Output the (x, y) coordinate of the center of the cell containing the given text.  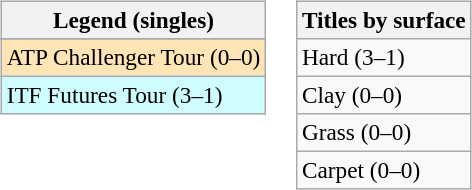
Titles by surface (384, 20)
Clay (0–0) (384, 95)
Legend (singles) (133, 20)
Hard (3–1) (384, 57)
Grass (0–0) (384, 133)
ITF Futures Tour (3–1) (133, 95)
Carpet (0–0) (384, 171)
ATP Challenger Tour (0–0) (133, 57)
